Identify which cell holds the provided text, then report its (x, y) central coordinate. 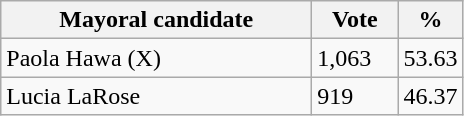
% (430, 20)
Mayoral candidate (156, 20)
1,063 (355, 58)
53.63 (430, 58)
Paola Hawa (X) (156, 58)
46.37 (430, 96)
919 (355, 96)
Vote (355, 20)
Lucia LaRose (156, 96)
